Identify which cell holds the provided text, then report its (X, Y) central coordinate. 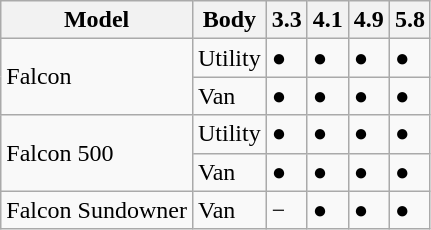
− (286, 210)
Body (229, 20)
Falcon Sundowner (97, 210)
4.9 (368, 20)
5.8 (410, 20)
4.1 (328, 20)
3.3 (286, 20)
Falcon (97, 77)
Model (97, 20)
Falcon 500 (97, 153)
